Locate the cell with the specified text and output its (X, Y) center coordinate. 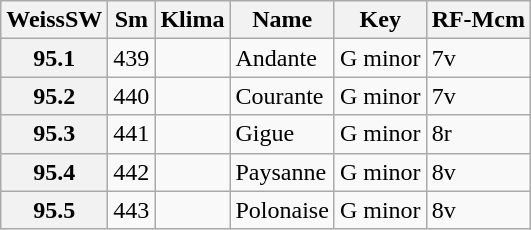
Name (282, 20)
441 (132, 134)
Polonaise (282, 210)
Gigue (282, 134)
95.5 (54, 210)
Sm (132, 20)
8r (478, 134)
Andante (282, 58)
95.4 (54, 172)
95.2 (54, 96)
Paysanne (282, 172)
443 (132, 210)
95.3 (54, 134)
Courante (282, 96)
WeissSW (54, 20)
439 (132, 58)
442 (132, 172)
RF-Mcm (478, 20)
95.1 (54, 58)
Klima (192, 20)
Key (380, 20)
440 (132, 96)
